From the cell containing the given text, extract its center point as [X, Y] coordinate. 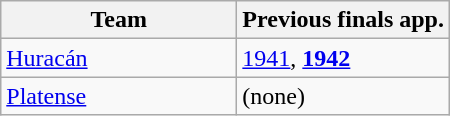
Previous finals app. [344, 20]
Huracán [119, 58]
(none) [344, 96]
Platense [119, 96]
1941, 1942 [344, 58]
Team [119, 20]
